Detect which cell encompasses the target text, then output its (X, Y) center coordinate. 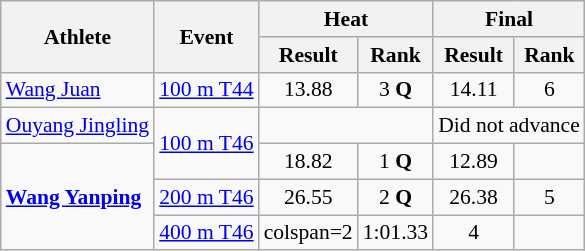
Final (509, 19)
12.89 (474, 162)
100 m T44 (206, 90)
Wang Yanping (78, 198)
6 (550, 90)
Heat (346, 19)
26.55 (308, 197)
Did not advance (509, 126)
5 (550, 197)
Athlete (78, 36)
4 (474, 233)
colspan=2 (308, 233)
14.11 (474, 90)
Ouyang Jingling (78, 126)
18.82 (308, 162)
100 m T46 (206, 144)
3 Q (396, 90)
200 m T46 (206, 197)
1 Q (396, 162)
Wang Juan (78, 90)
2 Q (396, 197)
13.88 (308, 90)
26.38 (474, 197)
Event (206, 36)
400 m T46 (206, 233)
1:01.33 (396, 233)
